Search for the cell housing the specified text and yield its (x, y) center coordinate. 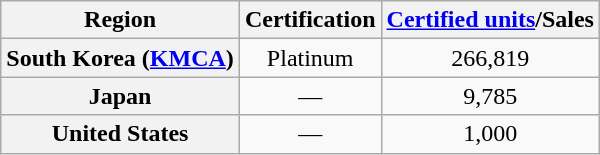
Certification (310, 20)
Platinum (310, 58)
South Korea (KMCA) (120, 58)
Certified units/Sales (490, 20)
Region (120, 20)
1,000 (490, 134)
9,785 (490, 96)
United States (120, 134)
266,819 (490, 58)
Japan (120, 96)
